Search for the cell housing the specified text and yield its (x, y) center coordinate. 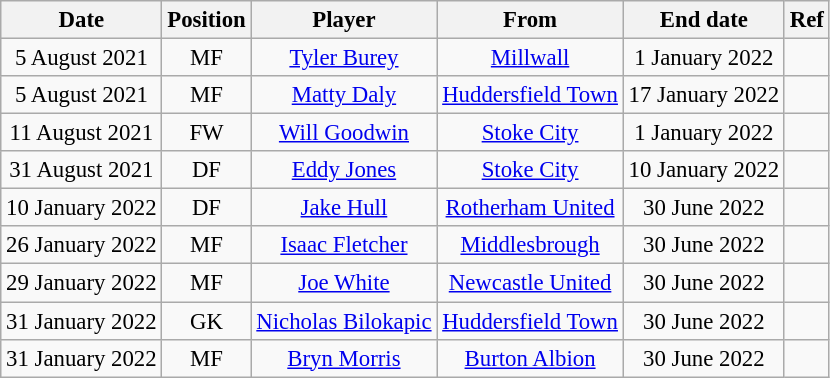
Date (82, 20)
29 January 2022 (82, 283)
Joe White (344, 283)
Middlesbrough (530, 245)
Isaac Fletcher (344, 245)
Jake Hull (344, 208)
Newcastle United (530, 283)
Matty Daly (344, 95)
FW (206, 133)
Nicholas Bilokapic (344, 321)
11 August 2021 (82, 133)
Ref (806, 20)
End date (704, 20)
17 January 2022 (704, 95)
Will Goodwin (344, 133)
Millwall (530, 58)
Player (344, 20)
Bryn Morris (344, 358)
Eddy Jones (344, 170)
Burton Albion (530, 358)
Rotherham United (530, 208)
Tyler Burey (344, 58)
From (530, 20)
Position (206, 20)
31 August 2021 (82, 170)
26 January 2022 (82, 245)
GK (206, 321)
